Find where the given text appears and provide that cell's center as (X, Y) coordinate. 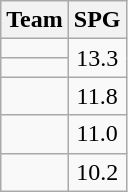
13.3 (97, 58)
10.2 (97, 172)
11.8 (97, 96)
11.0 (97, 134)
Team (35, 20)
SPG (97, 20)
